Output the [x, y] coordinate of the center of the cell containing the given text.  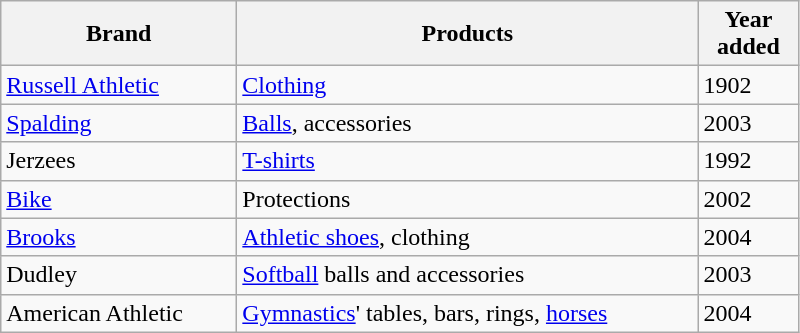
Russell Athletic [119, 85]
Athletic shoes, clothing [468, 237]
Brand [119, 34]
Bike [119, 199]
Brooks [119, 237]
1902 [748, 85]
Softball balls and accessories [468, 275]
Jerzees [119, 161]
2002 [748, 199]
Spalding [119, 123]
Balls, accessories [468, 123]
American Athletic [119, 313]
Year added [748, 34]
Clothing [468, 85]
T-shirts [468, 161]
Products [468, 34]
1992 [748, 161]
Dudley [119, 275]
Protections [468, 199]
Gymnastics' tables, bars, rings, horses [468, 313]
